Determine the (X, Y) coordinate at the center of the cell enclosing the given text.  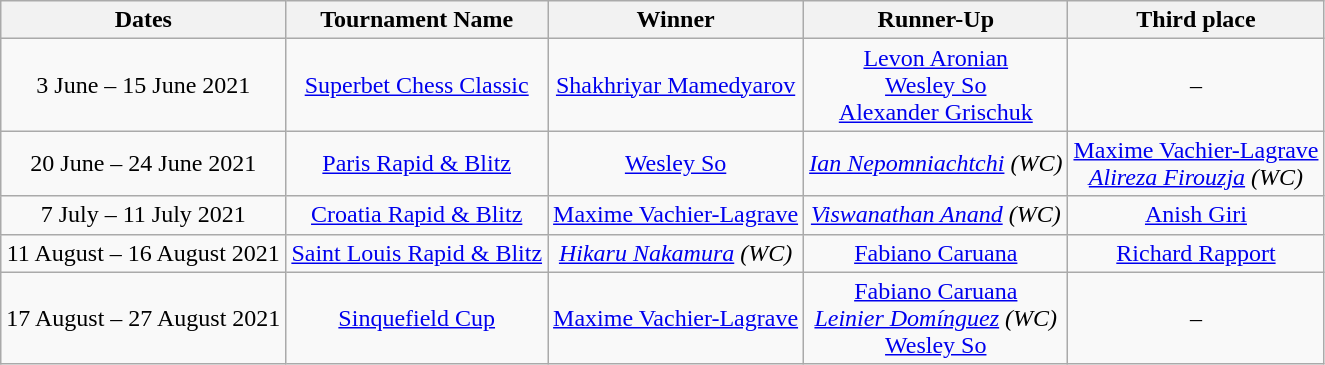
Tournament Name (417, 20)
Shakhriyar Mamedyarov (676, 85)
Paris Rapid & Blitz (417, 164)
Ian Nepomniachtchi (WC) (936, 164)
Wesley So (676, 164)
Third place (1196, 20)
Saint Louis Rapid & Blitz (417, 253)
Croatia Rapid & Blitz (417, 215)
17 August – 27 August 2021 (144, 318)
Fabiano Caruana Leinier Domínguez (WC) Wesley So (936, 318)
Dates (144, 20)
20 June – 24 June 2021 (144, 164)
Viswanathan Anand (WC) (936, 215)
Hikaru Nakamura (WC) (676, 253)
Anish Giri (1196, 215)
11 August – 16 August 2021 (144, 253)
Levon Aronian Wesley So Alexander Grischuk (936, 85)
Fabiano Caruana (936, 253)
7 July – 11 July 2021 (144, 215)
Runner-Up (936, 20)
Winner (676, 20)
Maxime Vachier-Lagrave Alireza Firouzja (WC) (1196, 164)
Richard Rapport (1196, 253)
Superbet Chess Classic (417, 85)
3 June – 15 June 2021 (144, 85)
Sinquefield Cup (417, 318)
